From the cell containing the given text, extract its center point as (x, y) coordinate. 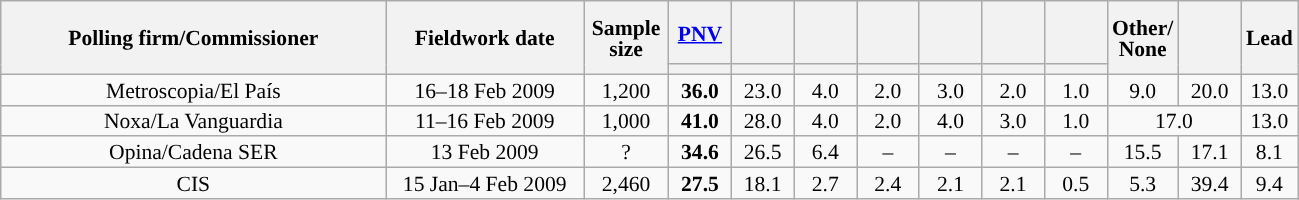
26.5 (762, 152)
1,000 (626, 120)
6.4 (826, 152)
17.1 (1210, 152)
34.6 (700, 152)
Other/None (1142, 38)
15.5 (1142, 152)
9.4 (1270, 184)
Polling firm/Commissioner (194, 38)
9.0 (1142, 90)
11–16 Feb 2009 (485, 120)
PNV (700, 32)
13 Feb 2009 (485, 152)
20.0 (1210, 90)
Fieldwork date (485, 38)
18.1 (762, 184)
27.5 (700, 184)
23.0 (762, 90)
1,200 (626, 90)
39.4 (1210, 184)
2.7 (826, 184)
Metroscopia/El País (194, 90)
36.0 (700, 90)
0.5 (1076, 184)
Opina/Cadena SER (194, 152)
2,460 (626, 184)
5.3 (1142, 184)
41.0 (700, 120)
CIS (194, 184)
15 Jan–4 Feb 2009 (485, 184)
? (626, 152)
16–18 Feb 2009 (485, 90)
Noxa/La Vanguardia (194, 120)
28.0 (762, 120)
Sample size (626, 38)
17.0 (1174, 120)
2.4 (888, 184)
Lead (1270, 38)
8.1 (1270, 152)
